Return the [X, Y] coordinate for the center point of the cell that contains the specified text.  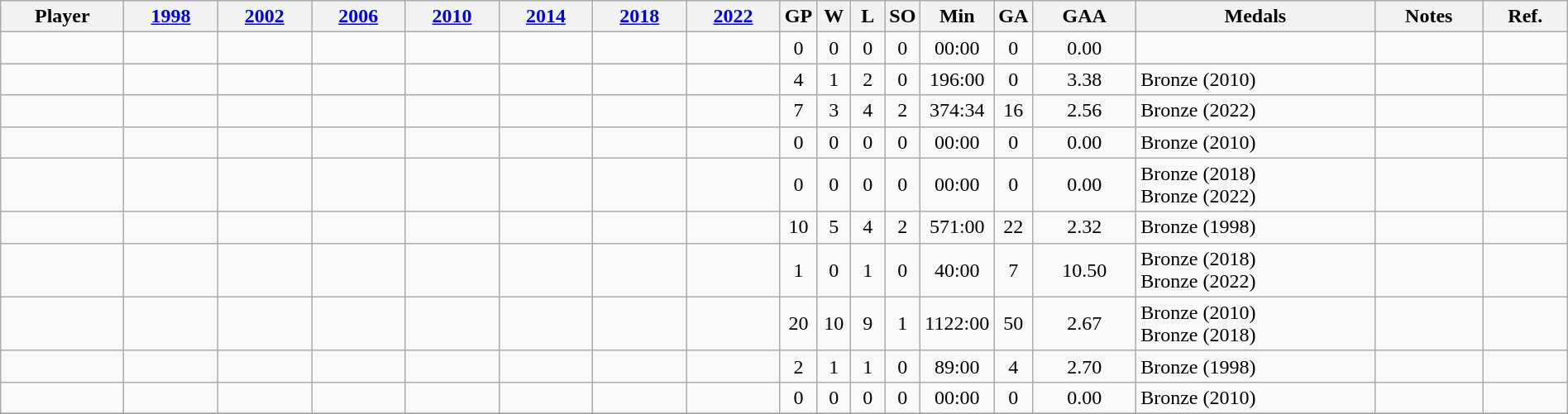
2014 [546, 17]
5 [834, 227]
Min [958, 17]
GA [1014, 17]
50 [1014, 324]
40:00 [958, 269]
374:34 [958, 111]
Bronze (2022) [1255, 111]
10.50 [1085, 269]
89:00 [958, 366]
2.32 [1085, 227]
Notes [1429, 17]
GAA [1085, 17]
1122:00 [958, 324]
2.56 [1085, 111]
2022 [733, 17]
22 [1014, 227]
20 [798, 324]
3.38 [1085, 79]
2.70 [1085, 366]
571:00 [958, 227]
2010 [452, 17]
2002 [265, 17]
16 [1014, 111]
9 [868, 324]
L [868, 17]
W [834, 17]
GP [798, 17]
2006 [359, 17]
Player [63, 17]
Bronze (2010) Bronze (2018) [1255, 324]
Medals [1255, 17]
196:00 [958, 79]
2.67 [1085, 324]
SO [903, 17]
3 [834, 111]
1998 [170, 17]
2018 [640, 17]
Ref. [1525, 17]
